Extract the (X, Y) coordinate from the center of the cell holding the provided text.  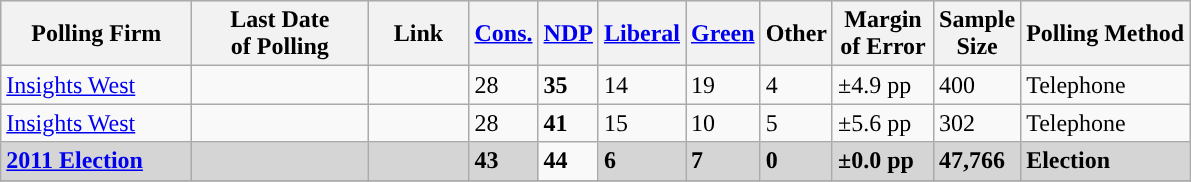
±4.9 pp (882, 85)
0 (796, 161)
Last Dateof Polling (280, 34)
19 (724, 85)
±0.0 pp (882, 161)
10 (724, 123)
44 (568, 161)
14 (642, 85)
41 (568, 123)
43 (504, 161)
Marginof Error (882, 34)
302 (978, 123)
7 (724, 161)
Election (1106, 161)
4 (796, 85)
Other (796, 34)
Cons. (504, 34)
Green (724, 34)
2011 Election (96, 161)
Polling Method (1106, 34)
400 (978, 85)
5 (796, 123)
Polling Firm (96, 34)
Link (418, 34)
6 (642, 161)
SampleSize (978, 34)
47,766 (978, 161)
NDP (568, 34)
Liberal (642, 34)
35 (568, 85)
15 (642, 123)
±5.6 pp (882, 123)
